Search for the cell housing the specified text and yield its (x, y) center coordinate. 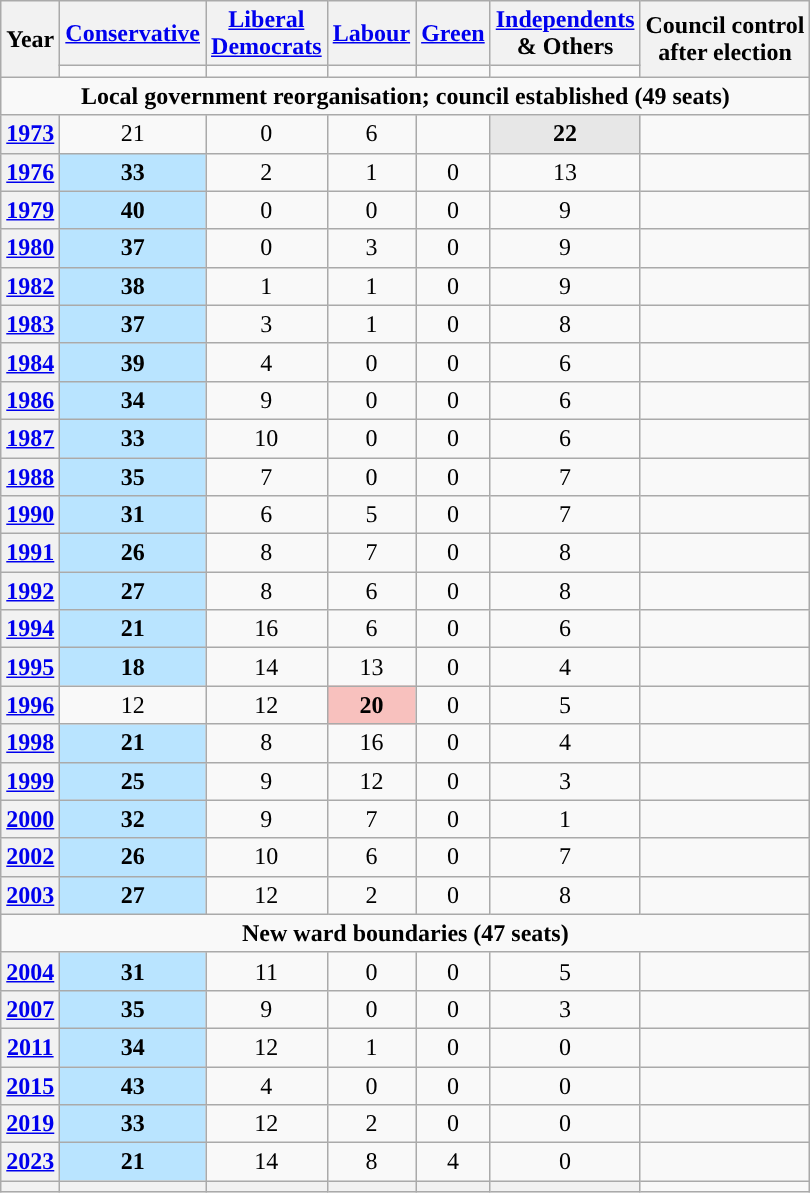
2007 (30, 1009)
11 (267, 971)
43 (133, 1085)
25 (133, 781)
2023 (30, 1162)
1979 (30, 210)
1992 (30, 591)
1990 (30, 515)
2000 (30, 819)
1999 (30, 781)
1976 (30, 172)
1980 (30, 248)
1987 (30, 438)
Liberal Democrats (267, 34)
1988 (30, 477)
Conservative (133, 34)
1986 (30, 400)
32 (133, 819)
New ward boundaries (47 seats) (406, 933)
2002 (30, 857)
1984 (30, 362)
Council controlafter election (725, 39)
1995 (30, 667)
2004 (30, 971)
20 (371, 705)
40 (133, 210)
38 (133, 286)
1991 (30, 553)
1982 (30, 286)
Green (454, 34)
1983 (30, 324)
Year (30, 39)
Labour (371, 34)
1998 (30, 743)
39 (133, 362)
22 (565, 134)
2011 (30, 1047)
2015 (30, 1085)
Independents& Others (565, 34)
18 (133, 667)
2019 (30, 1124)
2003 (30, 895)
1973 (30, 134)
1996 (30, 705)
1994 (30, 629)
Local government reorganisation; council established (49 seats) (406, 96)
